Return [X, Y] of the center of cell containing provided text 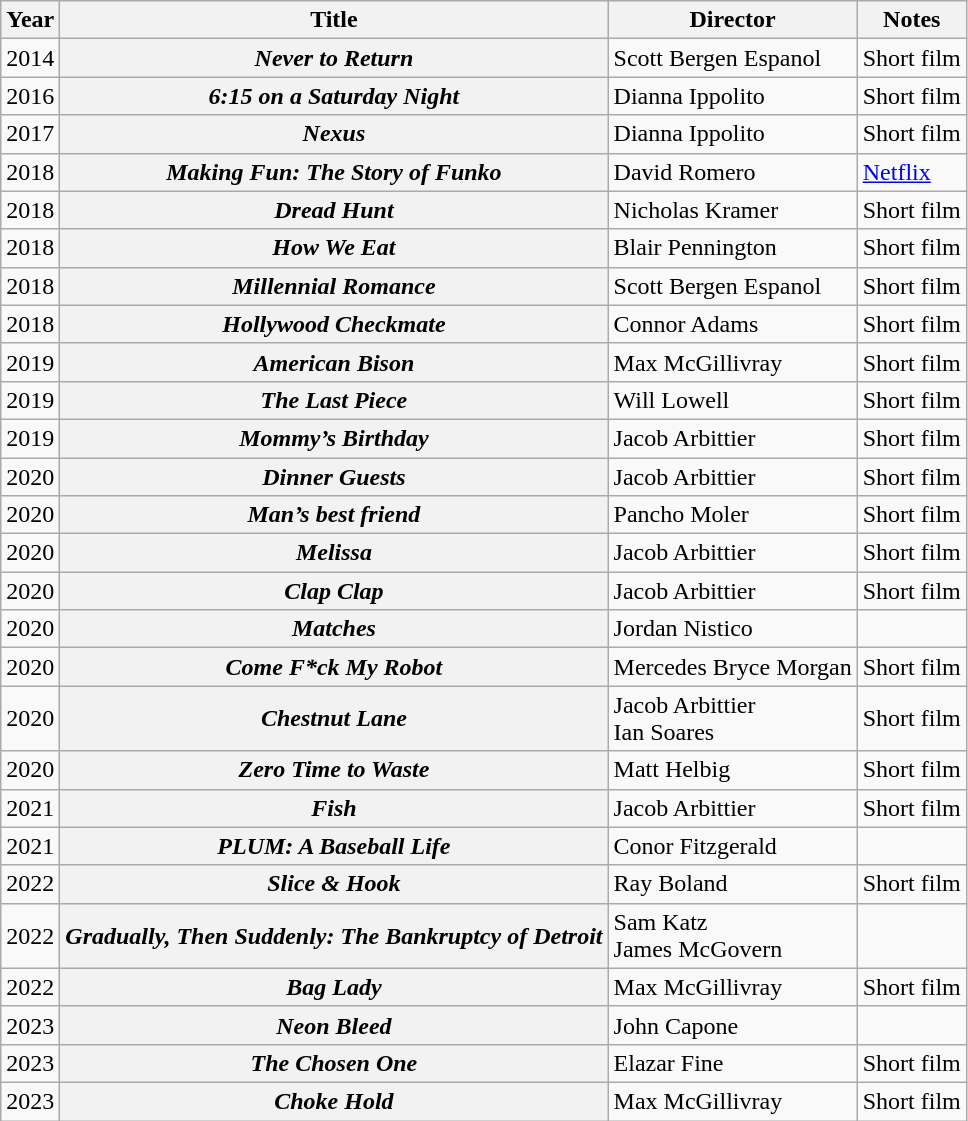
2017 [30, 134]
Matches [334, 629]
2014 [30, 58]
The Chosen One [334, 1063]
Choke Hold [334, 1101]
Slice & Hook [334, 884]
Fish [334, 808]
Zero Time to Waste [334, 770]
Netflix [912, 172]
Matt Helbig [732, 770]
Dread Hunt [334, 210]
Mommy’s Birthday [334, 438]
PLUM: A Baseball Life [334, 846]
Connor Adams [732, 324]
Ray Boland [732, 884]
Gradually, Then Suddenly: The Bankruptcy of Detroit [334, 936]
Pancho Moler [732, 515]
Jordan Nistico [732, 629]
6:15 on a Saturday Night [334, 96]
Sam KatzJames McGovern [732, 936]
Come F*ck My Robot [334, 667]
Man’s best friend [334, 515]
Blair Pennington [732, 248]
John Capone [732, 1025]
Hollywood Checkmate [334, 324]
Elazar Fine [732, 1063]
Will Lowell [732, 400]
Nexus [334, 134]
Never to Return [334, 58]
The Last Piece [334, 400]
Making Fun: The Story of Funko [334, 172]
Year [30, 20]
American Bison [334, 362]
Director [732, 20]
Chestnut Lane [334, 718]
Clap Clap [334, 591]
Neon Bleed [334, 1025]
Title [334, 20]
Conor Fitzgerald [732, 846]
David Romero [732, 172]
Jacob ArbittierIan Soares [732, 718]
2016 [30, 96]
How We Eat [334, 248]
Bag Lady [334, 987]
Mercedes Bryce Morgan [732, 667]
Melissa [334, 553]
Millennial Romance [334, 286]
Notes [912, 20]
Dinner Guests [334, 477]
Nicholas Kramer [732, 210]
